Determine the [x, y] coordinate at the center of the cell enclosing the given text.  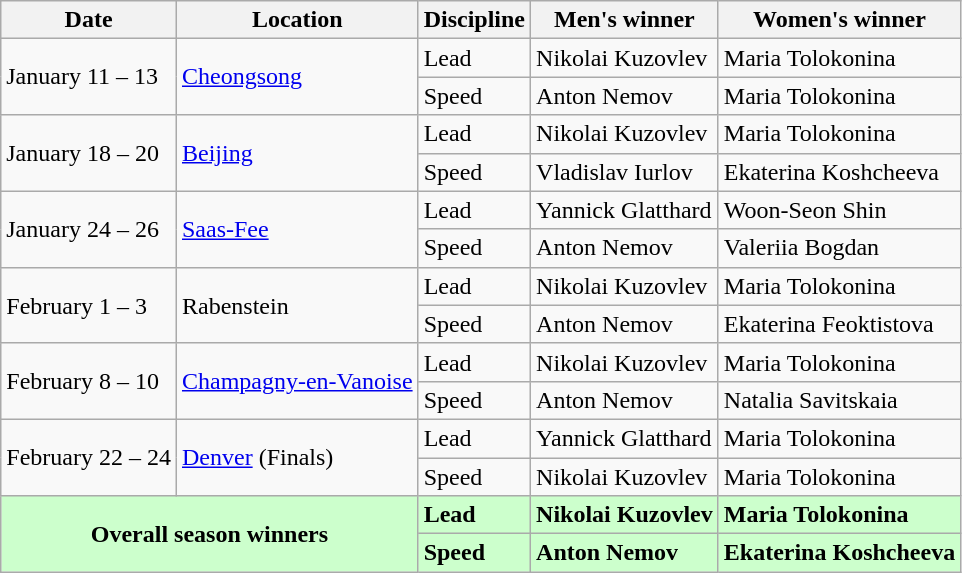
Cheongsong [297, 77]
Denver (Finals) [297, 457]
Vladislav Iurlov [625, 172]
Beijing [297, 153]
February 1 – 3 [89, 305]
Woon-Seon Shin [839, 210]
Discipline [474, 20]
January 24 – 26 [89, 229]
Valeriia Bogdan [839, 248]
Champagny-en-Vanoise [297, 381]
Date [89, 20]
February 22 – 24 [89, 457]
Rabenstein [297, 305]
January 18 – 20 [89, 153]
Saas-Fee [297, 229]
Men's winner [625, 20]
Location [297, 20]
February 8 – 10 [89, 381]
Ekaterina Feoktistova [839, 324]
January 11 – 13 [89, 77]
Natalia Savitskaia [839, 400]
Women's winner [839, 20]
Overall season winners [210, 534]
